Provide the [X, Y] coordinate of the cell's center where the given text is located.  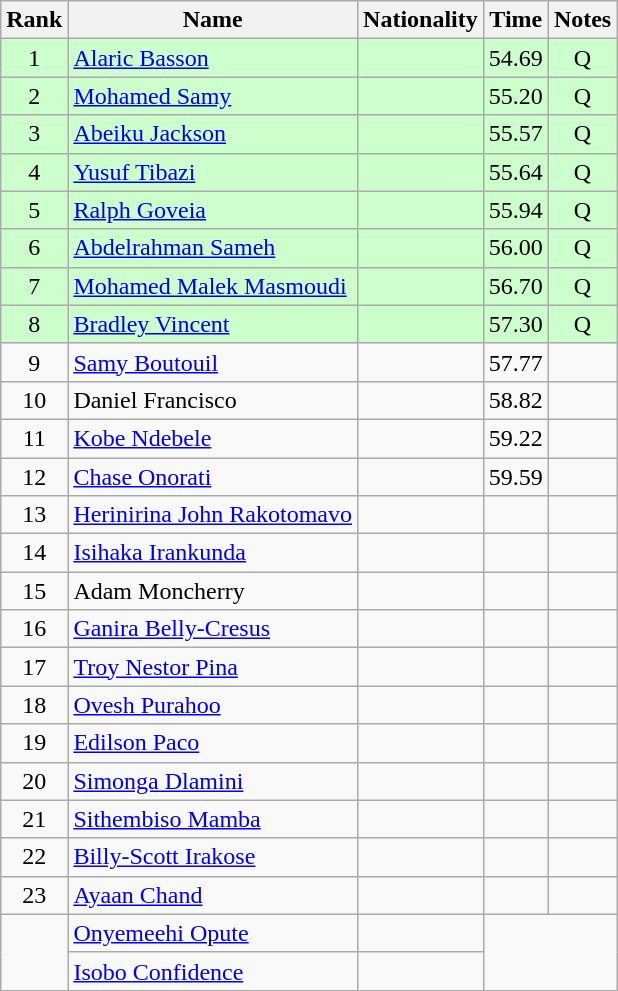
Isihaka Irankunda [213, 553]
Bradley Vincent [213, 324]
1 [34, 58]
Isobo Confidence [213, 971]
Time [516, 20]
10 [34, 400]
Nationality [421, 20]
6 [34, 248]
Abdelrahman Sameh [213, 248]
Notes [582, 20]
56.00 [516, 248]
55.64 [516, 172]
Adam Moncherry [213, 591]
18 [34, 705]
13 [34, 515]
23 [34, 895]
55.94 [516, 210]
54.69 [516, 58]
Ayaan Chand [213, 895]
55.20 [516, 96]
14 [34, 553]
Ganira Belly-Cresus [213, 629]
5 [34, 210]
Kobe Ndebele [213, 438]
Name [213, 20]
Alaric Basson [213, 58]
Edilson Paco [213, 743]
17 [34, 667]
3 [34, 134]
Ovesh Purahoo [213, 705]
57.30 [516, 324]
Simonga Dlamini [213, 781]
8 [34, 324]
Herinirina John Rakotomavo [213, 515]
Sithembiso Mamba [213, 819]
11 [34, 438]
15 [34, 591]
9 [34, 362]
2 [34, 96]
Chase Onorati [213, 477]
16 [34, 629]
4 [34, 172]
55.57 [516, 134]
Samy Boutouil [213, 362]
Mohamed Samy [213, 96]
Daniel Francisco [213, 400]
Onyemeehi Opute [213, 933]
Billy-Scott Irakose [213, 857]
22 [34, 857]
12 [34, 477]
20 [34, 781]
59.59 [516, 477]
Mohamed Malek Masmoudi [213, 286]
7 [34, 286]
58.82 [516, 400]
56.70 [516, 286]
Abeiku Jackson [213, 134]
59.22 [516, 438]
19 [34, 743]
21 [34, 819]
Ralph Goveia [213, 210]
Rank [34, 20]
Yusuf Tibazi [213, 172]
57.77 [516, 362]
Troy Nestor Pina [213, 667]
